Output the (x, y) coordinate of the center of the cell containing the given text.  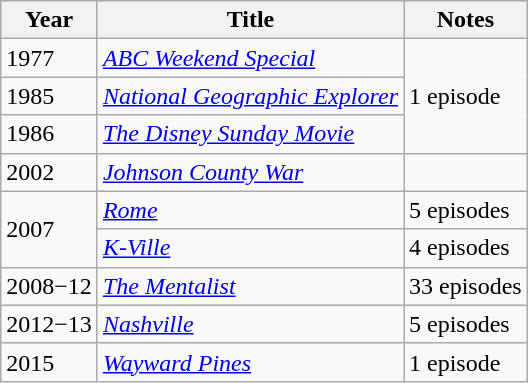
33 episodes (466, 286)
The Disney Sunday Movie (250, 134)
Nashville (250, 324)
ABC Weekend Special (250, 58)
1977 (50, 58)
1986 (50, 134)
2002 (50, 172)
Wayward Pines (250, 362)
The Mentalist (250, 286)
2015 (50, 362)
Rome (250, 210)
1985 (50, 96)
2007 (50, 229)
Year (50, 20)
Johnson County War (250, 172)
National Geographic Explorer (250, 96)
2012−13 (50, 324)
4 episodes (466, 248)
2008−12 (50, 286)
K-Ville (250, 248)
Notes (466, 20)
Title (250, 20)
